Provide the (X, Y) coordinate of the cell's center where the given text is located.  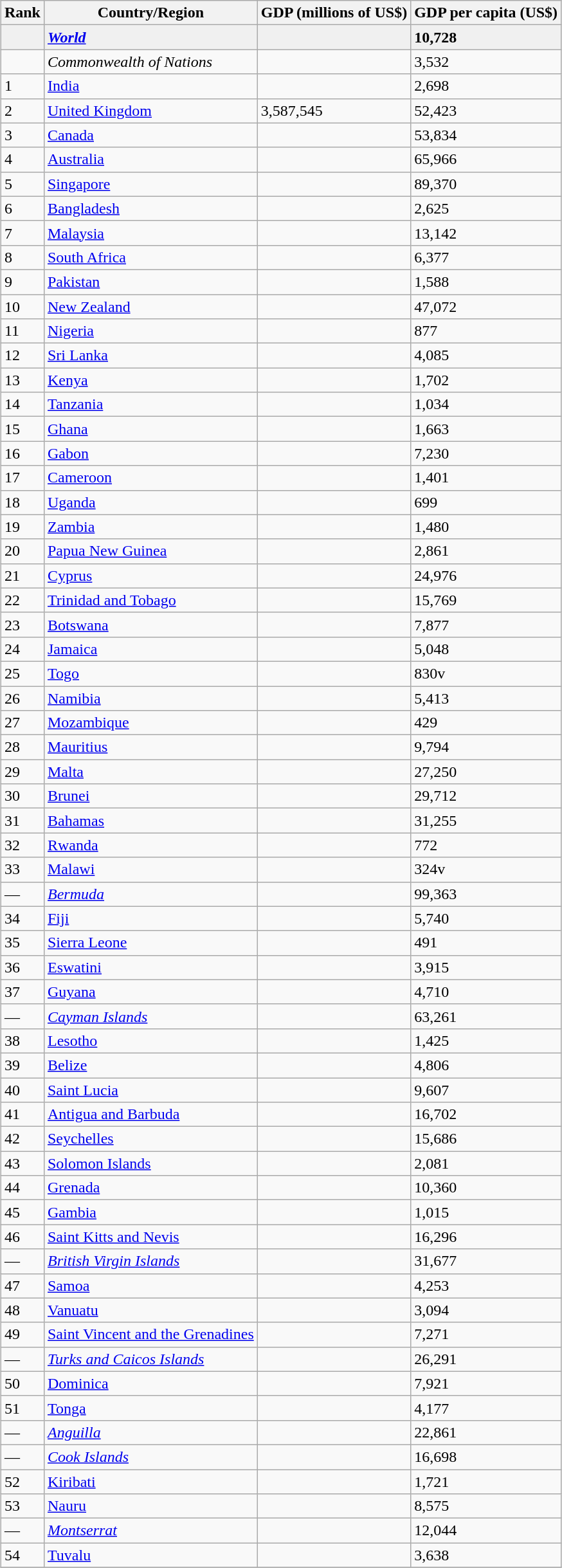
Belize (150, 1065)
4,710 (486, 992)
19 (22, 527)
89,370 (486, 184)
10,360 (486, 1188)
43 (22, 1163)
Bermuda (150, 894)
3 (22, 135)
23 (22, 624)
9,607 (486, 1090)
1 (22, 86)
4,177 (486, 1408)
36 (22, 967)
1,702 (486, 380)
11 (22, 331)
51 (22, 1408)
45 (22, 1212)
1,721 (486, 1481)
29 (22, 772)
Malaysia (150, 233)
22,861 (486, 1432)
Rwanda (150, 845)
5 (22, 184)
Sierra Leone (150, 943)
34 (22, 918)
3,915 (486, 967)
491 (486, 943)
8,575 (486, 1506)
13,142 (486, 233)
3,638 (486, 1555)
Tonga (150, 1408)
3,532 (486, 62)
7,271 (486, 1335)
1,663 (486, 429)
Cayman Islands (150, 1016)
16,698 (486, 1457)
Commonwealth of Nations (150, 62)
32 (22, 845)
Vanuatu (150, 1310)
54 (22, 1555)
10,728 (486, 37)
9 (22, 282)
Cameroon (150, 478)
World (150, 37)
12,044 (486, 1531)
429 (486, 723)
31,677 (486, 1261)
GDP per capita (US$) (486, 13)
53,834 (486, 135)
Gambia (150, 1212)
Kenya (150, 380)
30 (22, 796)
Ghana (150, 429)
15,769 (486, 600)
South Africa (150, 257)
Saint Vincent and the Grenadines (150, 1335)
2 (22, 111)
772 (486, 845)
1,480 (486, 527)
7 (22, 233)
42 (22, 1139)
Australia (150, 160)
Pakistan (150, 282)
5,048 (486, 649)
Dominica (150, 1383)
1,425 (486, 1041)
35 (22, 943)
Kiribati (150, 1481)
99,363 (486, 894)
2,861 (486, 551)
3,587,545 (334, 111)
50 (22, 1383)
7,877 (486, 624)
Gabon (150, 453)
Fiji (150, 918)
2,698 (486, 86)
Sri Lanka (150, 356)
Montserrat (150, 1531)
Namibia (150, 698)
Botswana (150, 624)
Antigua and Barbuda (150, 1115)
Uganda (150, 502)
14 (22, 405)
Solomon Islands (150, 1163)
16,296 (486, 1237)
4,806 (486, 1065)
33 (22, 870)
21 (22, 576)
Trinidad and Tobago (150, 600)
Rank (22, 13)
13 (22, 380)
6,377 (486, 257)
1,588 (486, 282)
Nigeria (150, 331)
26 (22, 698)
Saint Lucia (150, 1090)
24,976 (486, 576)
Papua New Guinea (150, 551)
5,740 (486, 918)
Nauru (150, 1506)
Zambia (150, 527)
Mauritius (150, 747)
2,625 (486, 208)
52 (22, 1481)
830v (486, 673)
Cyprus (150, 576)
New Zealand (150, 307)
10 (22, 307)
Mozambique (150, 723)
Bahamas (150, 821)
324v (486, 870)
41 (22, 1115)
699 (486, 502)
United Kingdom (150, 111)
Cook Islands (150, 1457)
Lesotho (150, 1041)
1,015 (486, 1212)
65,966 (486, 160)
38 (22, 1041)
47,072 (486, 307)
Guyana (150, 992)
Togo (150, 673)
53 (22, 1506)
Jamaica (150, 649)
8 (22, 257)
15,686 (486, 1139)
7,921 (486, 1383)
Canada (150, 135)
31 (22, 821)
Samoa (150, 1286)
46 (22, 1237)
27 (22, 723)
18 (22, 502)
Saint Kitts and Nevis (150, 1237)
4,253 (486, 1286)
7,230 (486, 453)
28 (22, 747)
49 (22, 1335)
Country/Region (150, 13)
12 (22, 356)
1,401 (486, 478)
27,250 (486, 772)
British Virgin Islands (150, 1261)
Seychelles (150, 1139)
20 (22, 551)
Grenada (150, 1188)
26,291 (486, 1359)
Turks and Caicos Islands (150, 1359)
Eswatini (150, 967)
Tanzania (150, 405)
Malawi (150, 870)
48 (22, 1310)
Anguilla (150, 1432)
31,255 (486, 821)
24 (22, 649)
16,702 (486, 1115)
GDP (millions of US$) (334, 13)
40 (22, 1090)
22 (22, 600)
52,423 (486, 111)
3,094 (486, 1310)
Bangladesh (150, 208)
877 (486, 331)
Brunei (150, 796)
Tuvalu (150, 1555)
9,794 (486, 747)
17 (22, 478)
6 (22, 208)
16 (22, 453)
29,712 (486, 796)
4,085 (486, 356)
India (150, 86)
15 (22, 429)
2,081 (486, 1163)
4 (22, 160)
47 (22, 1286)
5,413 (486, 698)
39 (22, 1065)
Singapore (150, 184)
Malta (150, 772)
37 (22, 992)
25 (22, 673)
1,034 (486, 405)
44 (22, 1188)
63,261 (486, 1016)
